Output the [X, Y] coordinate of the center of the cell containing the given text.  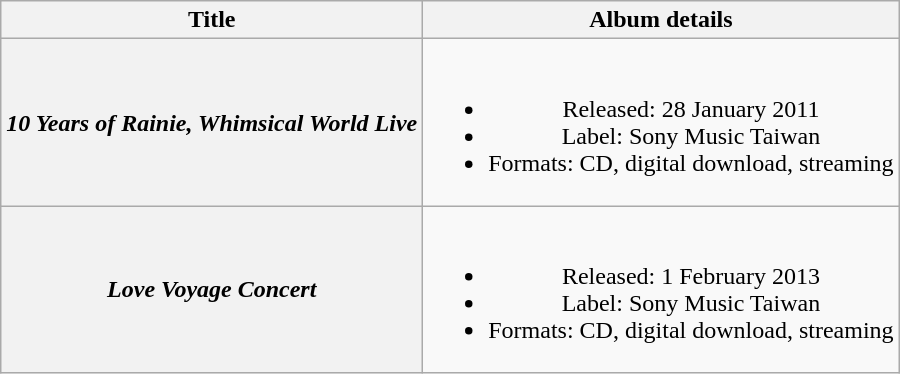
Album details [661, 20]
Released: 1 February 2013Label: Sony Music TaiwanFormats: CD, digital download, streaming [661, 290]
10 Years of Rainie, Whimsical World Live [212, 122]
Released: 28 January 2011Label: Sony Music TaiwanFormats: CD, digital download, streaming [661, 122]
Love Voyage Concert [212, 290]
Title [212, 20]
